Determine the [x, y] coordinate at the center of the cell enclosing the given text.  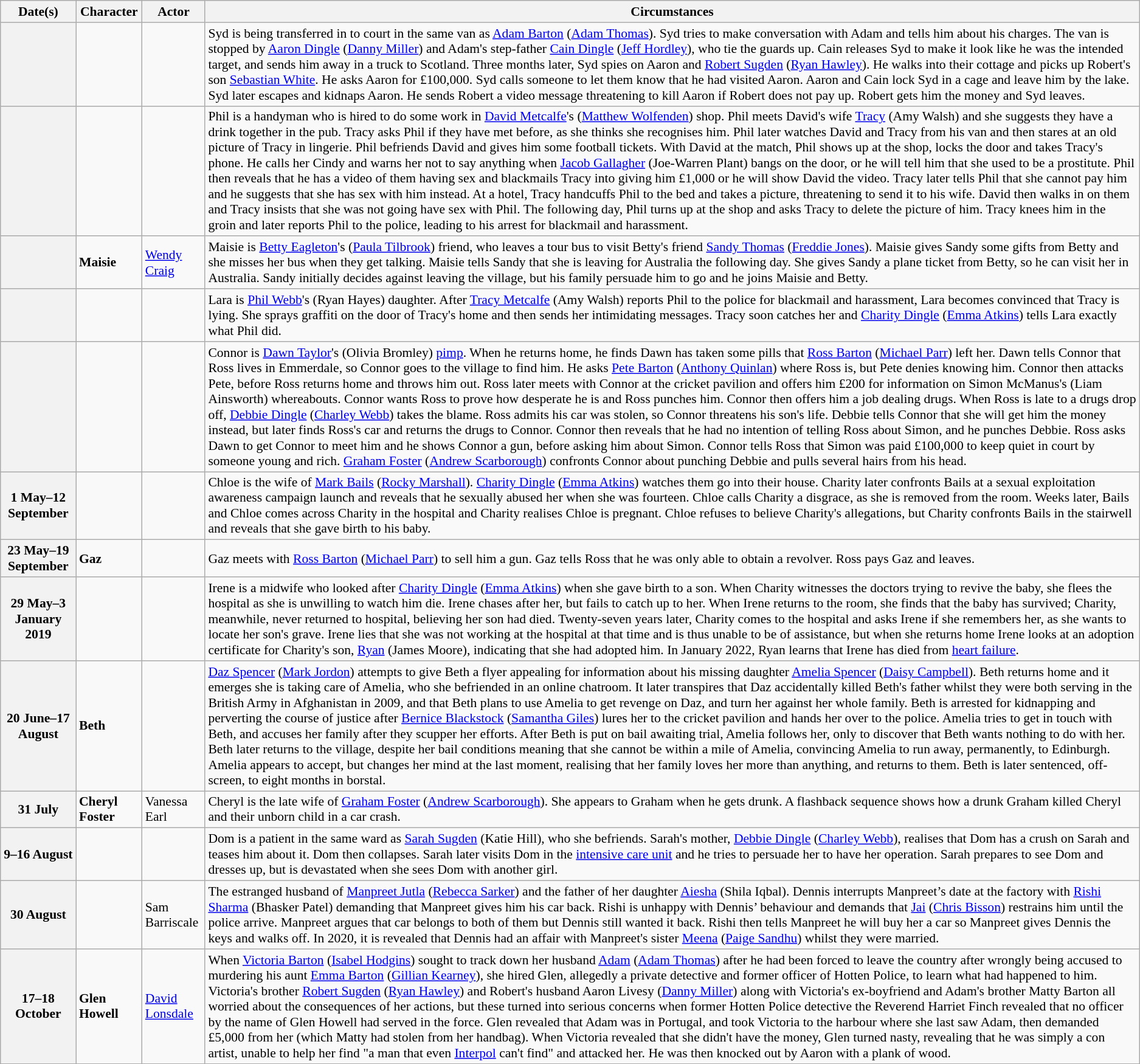
30 August [38, 915]
Wendy Craig [174, 263]
Character [109, 12]
David Lonsdale [174, 1007]
Date(s) [38, 12]
Actor [174, 12]
Vanessa Earl [174, 810]
Glen Howell [109, 1007]
Circumstances [672, 12]
Gaz [109, 558]
Gaz meets with Ross Barton (Michael Parr) to sell him a gun. Gaz tells Ross that he was only able to obtain a revolver. Ross pays Gaz and leaves. [672, 558]
23 May–19 September [38, 558]
Beth [109, 726]
20 June–17 August [38, 726]
31 July [38, 810]
29 May–3 January 2019 [38, 619]
9–16 August [38, 855]
Maisie [109, 263]
17–18 October [38, 1007]
Sam Barriscale [174, 915]
1 May–12 September [38, 506]
Cheryl Foster [109, 810]
